Find where the given text appears and provide that cell's center as [x, y] coordinate. 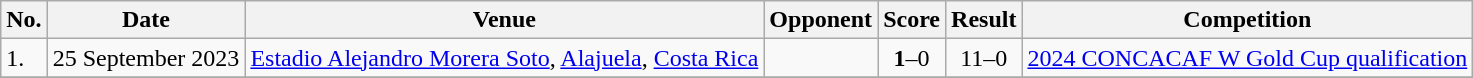
25 September 2023 [146, 58]
1. [24, 58]
Estadio Alejandro Morera Soto, Alajuela, Costa Rica [504, 58]
Score [912, 20]
1–0 [912, 58]
No. [24, 20]
Result [984, 20]
2024 CONCACAF W Gold Cup qualification [1248, 58]
Date [146, 20]
11–0 [984, 58]
Competition [1248, 20]
Opponent [821, 20]
Venue [504, 20]
